From the cell containing the given text, extract its center point as [x, y] coordinate. 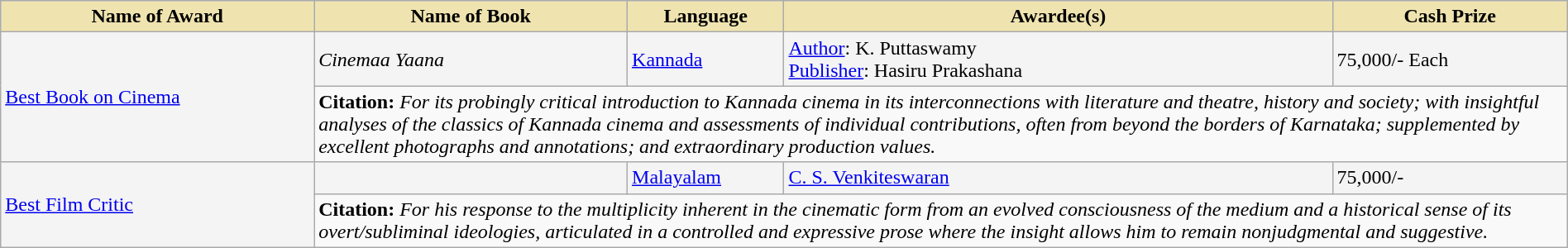
75,000/- Each [1450, 60]
Author: K. PuttaswamyPublisher: Hasiru Prakashana [1059, 60]
Best Film Critic [157, 205]
Malayalam [706, 178]
C. S. Venkiteswaran [1059, 178]
Name of Award [157, 17]
75,000/- [1450, 178]
Name of Book [471, 17]
Awardee(s) [1059, 17]
Cash Prize [1450, 17]
Language [706, 17]
Cinemaa Yaana [471, 60]
Kannada [706, 60]
Best Book on Cinema [157, 98]
